Extract the [X, Y] coordinate from the center of the cell holding the provided text.  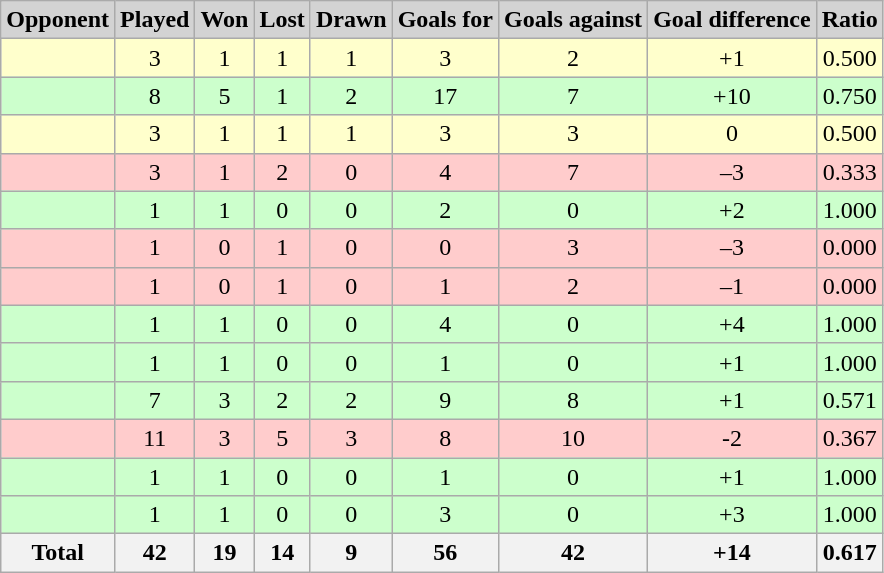
+2 [732, 210]
17 [445, 96]
0.617 [850, 553]
10 [574, 438]
+4 [732, 324]
0.750 [850, 96]
+14 [732, 553]
Opponent [58, 20]
+10 [732, 96]
11 [155, 438]
Goals for [445, 20]
Total [58, 553]
Goals against [574, 20]
Played [155, 20]
19 [224, 553]
–1 [732, 286]
14 [282, 553]
+3 [732, 515]
Lost [282, 20]
-2 [732, 438]
56 [445, 553]
0.571 [850, 400]
Goal difference [732, 20]
Drawn [351, 20]
0.333 [850, 172]
Won [224, 20]
0.367 [850, 438]
Ratio [850, 20]
